Determine the [X, Y] coordinate at the center of the cell enclosing the given text.  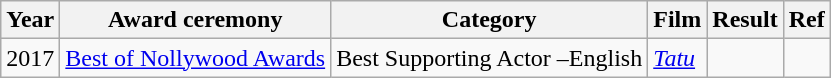
Film [678, 20]
Award ceremony [196, 20]
Year [30, 20]
Ref [806, 20]
Best Supporting Actor –English [490, 58]
2017 [30, 58]
Tatu [678, 58]
Category [490, 20]
Best of Nollywood Awards [196, 58]
Result [745, 20]
